Return the [X, Y] coordinate for the center point of the cell that contains the specified text.  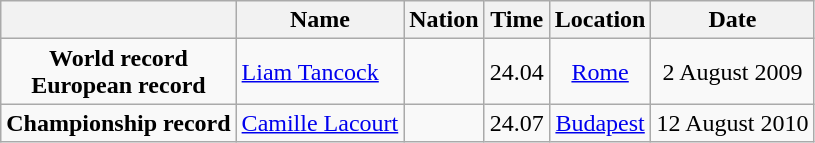
Championship record [118, 123]
World recordEuropean record [118, 72]
Budapest [600, 123]
Location [600, 20]
24.07 [516, 123]
Date [732, 20]
Camille Lacourt [320, 123]
Time [516, 20]
24.04 [516, 72]
Name [320, 20]
Liam Tancock [320, 72]
12 August 2010 [732, 123]
Nation [444, 20]
Rome [600, 72]
2 August 2009 [732, 72]
